Pinpoint the cell where the given text exists, returning its (x, y) midpoint coordinate. 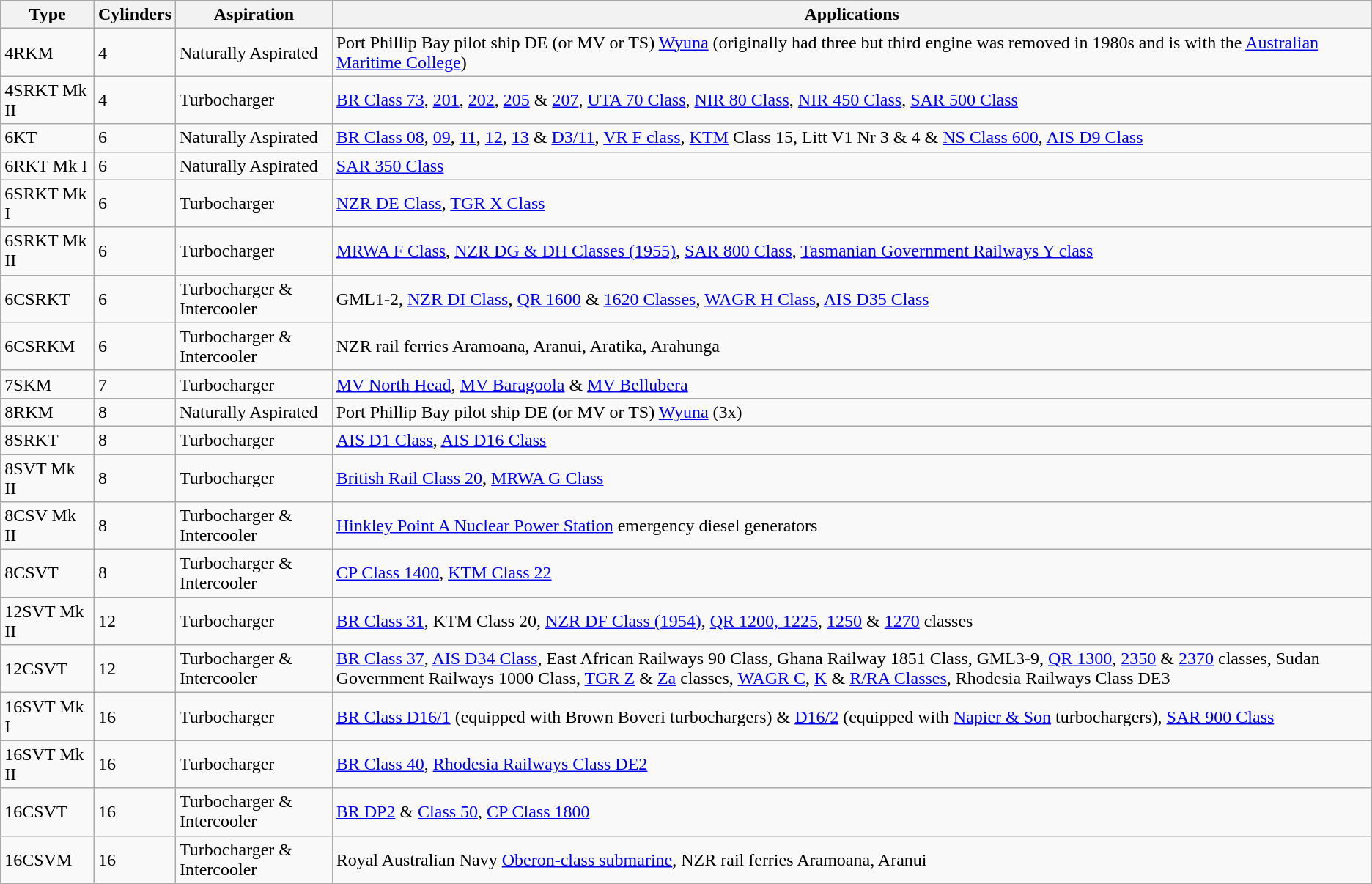
Royal Australian Navy Oberon-class submarine, NZR rail ferries Aramoana, Aranui (852, 859)
Port Phillip Bay pilot ship DE (or MV or TS) Wyuna (3x) (852, 412)
4RKM (48, 53)
8CSVT (48, 573)
12CSVT (48, 668)
Type (48, 15)
8CSV Mk II (48, 526)
MV North Head, MV Baragoola & MV Bellubera (852, 384)
8SVT Mk II (48, 478)
NZR DE Class, TGR X Class (852, 204)
MRWA F Class, NZR DG & DH Classes (1955), SAR 800 Class, Tasmanian Government Railways Y class (852, 251)
8RKM (48, 412)
7SKM (48, 384)
BR Class 31, KTM Class 20, NZR DF Class (1954), QR 1200, 1225, 1250 & 1270 classes (852, 622)
Hinkley Point A Nuclear Power Station emergency diesel generators (852, 526)
4SRKT Mk II (48, 100)
CP Class 1400, KTM Class 22 (852, 573)
6SRKT Mk II (48, 251)
Applications (852, 15)
Aspiration (254, 15)
AIS D1 Class, AIS D16 Class (852, 440)
6CSRKM (48, 346)
16SVT Mk II (48, 764)
8SRKT (48, 440)
BR Class 08, 09, 11, 12, 13 & D3/11, VR F class, KTM Class 15, Litt V1 Nr 3 & 4 & NS Class 600, AIS D9 Class (852, 138)
British Rail Class 20, MRWA G Class (852, 478)
16CSVT (48, 812)
16CSVM (48, 859)
BR Class 73, 201, 202, 205 & 207, UTA 70 Class, NIR 80 Class, NIR 450 Class, SAR 500 Class (852, 100)
6RKT Mk I (48, 166)
16SVT Mk I (48, 717)
BR DP2 & Class 50, CP Class 1800 (852, 812)
6KT (48, 138)
SAR 350 Class (852, 166)
BR Class 40, Rhodesia Railways Class DE2 (852, 764)
BR Class D16/1 (equipped with Brown Boveri turbochargers) & D16/2 (equipped with Napier & Son turbochargers), SAR 900 Class (852, 717)
12SVT Mk II (48, 622)
7 (135, 384)
Cylinders (135, 15)
GML1-2, NZR DI Class, QR 1600 & 1620 Classes, WAGR H Class, AIS D35 Class (852, 299)
NZR rail ferries Aramoana, Aranui, Aratika, Arahunga (852, 346)
6SRKT Mk I (48, 204)
6CSRKT (48, 299)
